Scan for the cell matching the given text and deliver its (x, y) coordinate at center. 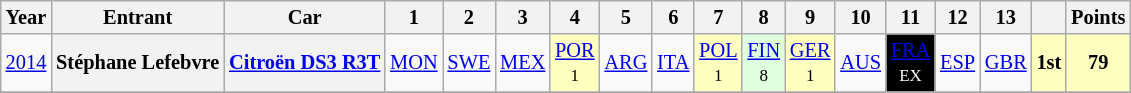
POR1 (574, 63)
13 (1006, 17)
MEX (522, 63)
GBR (1006, 63)
Car (304, 17)
Stéphane Lefebvre (138, 63)
ITA (673, 63)
11 (910, 17)
79 (1098, 63)
Entrant (138, 17)
Year (26, 17)
Citroën DS3 R3T (304, 63)
9 (810, 17)
SWE (468, 63)
12 (958, 17)
Points (1098, 17)
1st (1050, 63)
GER1 (810, 63)
8 (764, 17)
ESP (958, 63)
6 (673, 17)
10 (860, 17)
MON (414, 63)
AUS (860, 63)
ARG (626, 63)
3 (522, 17)
FRAEX (910, 63)
4 (574, 17)
POL1 (718, 63)
1 (414, 17)
2014 (26, 63)
FIN8 (764, 63)
5 (626, 17)
2 (468, 17)
7 (718, 17)
